For the text-containing cell, return its midpoint in [x, y] coordinate format. 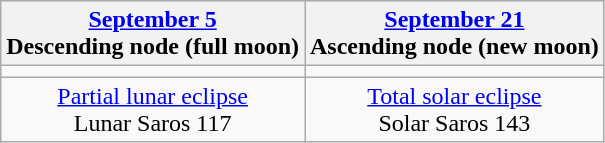
September 5Descending node (full moon) [153, 34]
Partial lunar eclipseLunar Saros 117 [153, 110]
September 21Ascending node (new moon) [454, 34]
Total solar eclipseSolar Saros 143 [454, 110]
